Detect which cell encompasses the target text, then output its [X, Y] center coordinate. 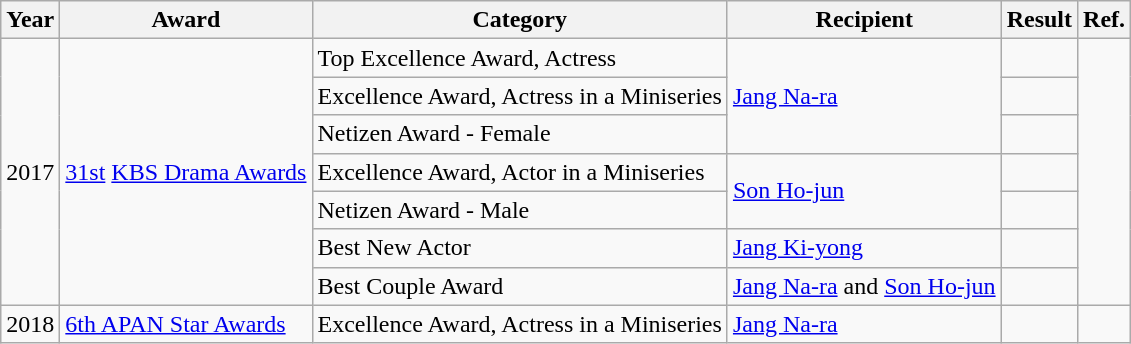
Jang Ki-yong [864, 248]
2018 [30, 324]
Ref. [1104, 20]
Year [30, 20]
Best Couple Award [520, 286]
6th APAN Star Awards [186, 324]
Best New Actor [520, 248]
Award [186, 20]
Category [520, 20]
Son Ho-jun [864, 191]
Jang Na-ra and Son Ho-jun [864, 286]
Result [1039, 20]
Excellence Award, Actor in a Miniseries [520, 172]
Top Excellence Award, Actress [520, 58]
31st KBS Drama Awards [186, 172]
Netizen Award - Female [520, 134]
Netizen Award - Male [520, 210]
Recipient [864, 20]
2017 [30, 172]
